Provide the [X, Y] coordinate of the cell's center where the given text is located.  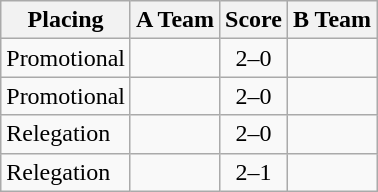
B Team [332, 20]
Placing [66, 20]
2–1 [254, 172]
A Team [174, 20]
Score [254, 20]
